Determine the [x, y] coordinate at the center of the cell enclosing the given text.  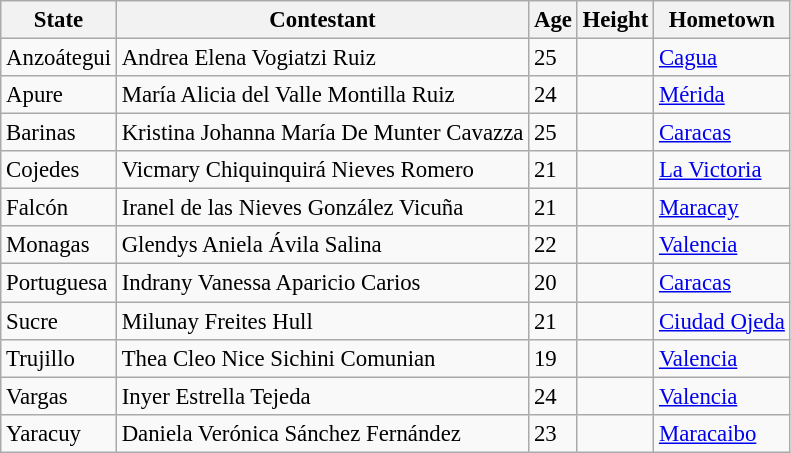
Inyer Estrella Tejeda [322, 396]
Vargas [59, 396]
Trujillo [59, 358]
Cojedes [59, 170]
20 [554, 283]
Mérida [722, 95]
Iranel de las Nieves González Vicuña [322, 208]
Yaracuy [59, 433]
Vicmary Chiquinquirá Nieves Romero [322, 170]
Maracay [722, 208]
Milunay Freites Hull [322, 321]
Anzoátegui [59, 58]
Age [554, 20]
La Victoria [722, 170]
Daniela Verónica Sánchez Fernández [322, 433]
State [59, 20]
22 [554, 245]
Portuguesa [59, 283]
Hometown [722, 20]
Sucre [59, 321]
19 [554, 358]
Indrany Vanessa Aparicio Carios [322, 283]
Kristina Johanna María De Munter Cavazza [322, 133]
23 [554, 433]
Barinas [59, 133]
Thea Cleo Nice Sichini Comunian [322, 358]
Monagas [59, 245]
Andrea Elena Vogiatzi Ruiz [322, 58]
Glendys Aniela Ávila Salina [322, 245]
Ciudad Ojeda [722, 321]
Height [615, 20]
Maracaibo [722, 433]
Apure [59, 95]
Cagua [722, 58]
Contestant [322, 20]
Falcón [59, 208]
María Alicia del Valle Montilla Ruiz [322, 95]
